Find where the given text appears and provide that cell's center as (X, Y) coordinate. 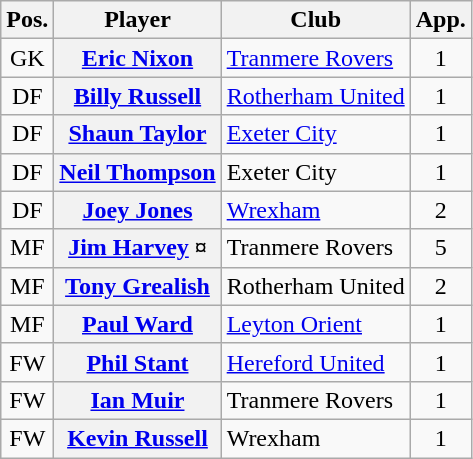
Hereford United (316, 362)
Phil Stant (138, 362)
Pos. (28, 20)
App. (440, 20)
Player (138, 20)
5 (440, 248)
Joey Jones (138, 210)
Neil Thompson (138, 172)
Jim Harvey ¤ (138, 248)
Eric Nixon (138, 58)
Leyton Orient (316, 324)
Billy Russell (138, 96)
Kevin Russell (138, 438)
GK (28, 58)
Ian Muir (138, 400)
Paul Ward (138, 324)
Shaun Taylor (138, 134)
Tony Grealish (138, 286)
Club (316, 20)
